Find where the given text appears and provide that cell's center as (X, Y) coordinate. 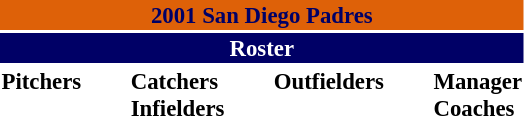
2001 San Diego Padres (262, 15)
Roster (262, 48)
